Locate the cell with the specified text and output its [X, Y] center coordinate. 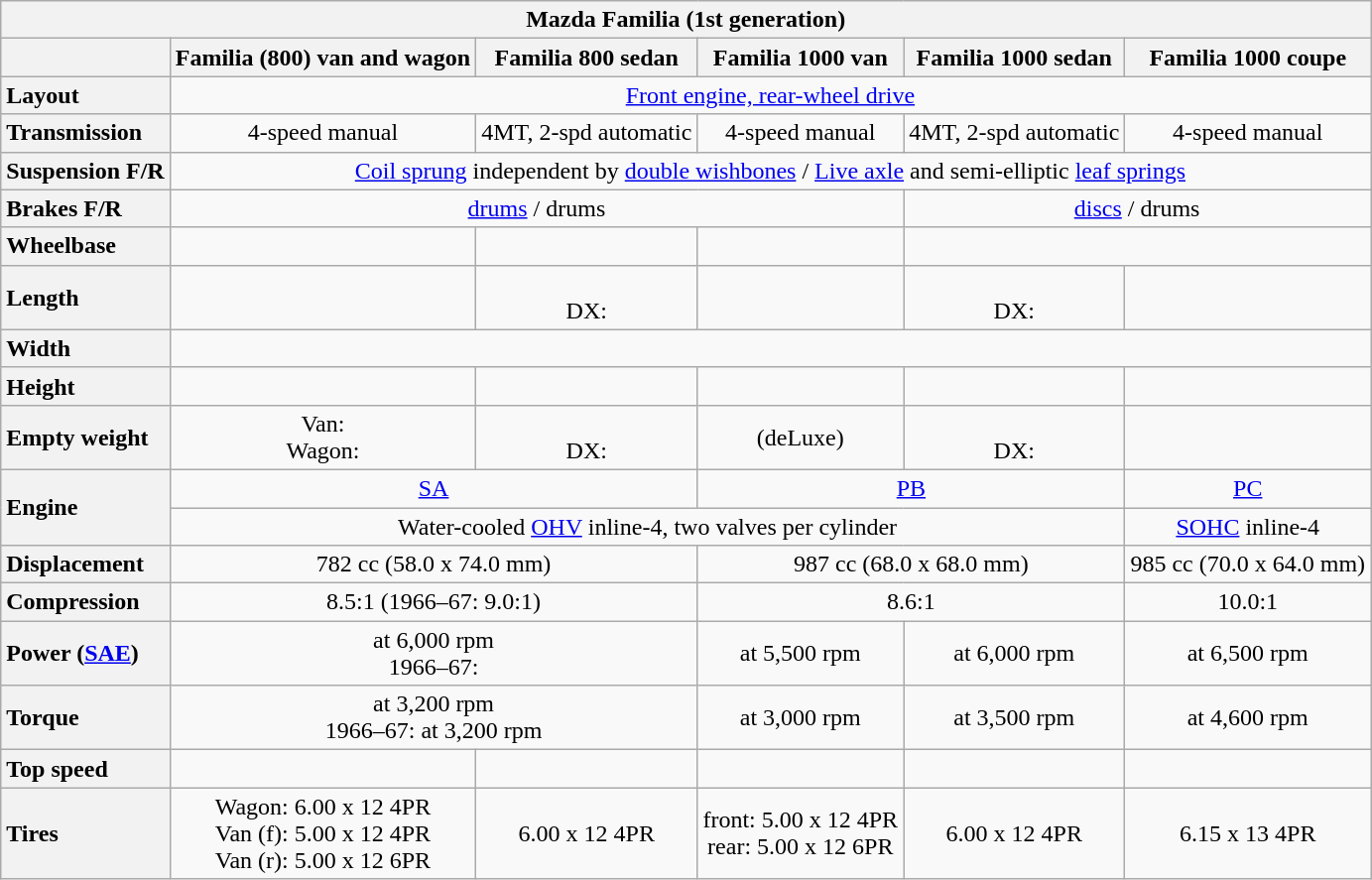
Power (SAE) [85, 653]
Coil sprung independent by double wishbones / Live axle and semi-elliptic leaf springs [770, 171]
Suspension F/R [85, 171]
8.5:1 (1966–67: 9.0:1) [434, 602]
Brakes F/R [85, 208]
Familia 1000 sedan [1014, 58]
Familia 800 sedan [587, 58]
(deLuxe) [801, 437]
front: 5.00 x 12 4PRrear: 5.00 x 12 6PR [801, 833]
at 3,500 rpm [1014, 718]
Front engine, rear-wheel drive [770, 95]
Tires [85, 833]
Transmission [85, 133]
Mazda Familia (1st generation) [686, 20]
Van: Wagon: [322, 437]
6.15 x 13 4PR [1248, 833]
at 3,000 rpm [801, 718]
Top speed [85, 769]
10.0:1 [1248, 602]
Wheelbase [85, 246]
SA [434, 488]
PC [1248, 488]
PB [911, 488]
Torque [85, 718]
Water-cooled OHV inline-4, two valves per cylinder [647, 527]
Length [85, 298]
at 6,500 rpm [1248, 653]
Familia 1000 coupe [1248, 58]
Empty weight [85, 437]
Layout [85, 95]
Familia 1000 van [801, 58]
at 5,500 rpm [801, 653]
987 cc (68.0 x 68.0 mm) [911, 565]
discs / drums [1137, 208]
SOHC inline-4 [1248, 527]
at 6,000 rpm [1014, 653]
Width [85, 348]
782 cc (58.0 x 74.0 mm) [434, 565]
Displacement [85, 565]
Engine [85, 507]
at 3,200 rpm1966–67: at 3,200 rpm [434, 718]
Familia (800) van and wagon [322, 58]
at 6,000 rpm1966–67: [434, 653]
Height [85, 386]
at 4,600 rpm [1248, 718]
8.6:1 [911, 602]
Compression [85, 602]
drums / drums [536, 208]
985 cc (70.0 x 64.0 mm) [1248, 565]
Wagon: 6.00 x 12 4PRVan (f): 5.00 x 12 4PRVan (r): 5.00 x 12 6PR [322, 833]
